Scan for the cell matching the given text and deliver its [x, y] coordinate at center. 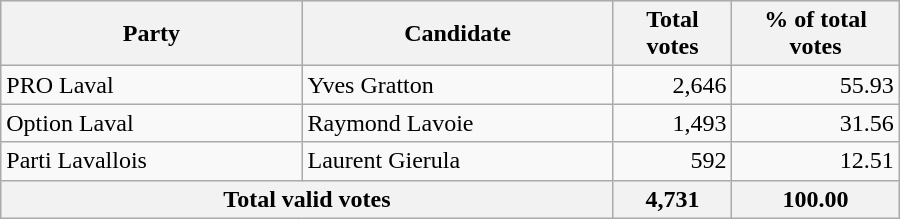
Option Laval [152, 123]
100.00 [816, 199]
2,646 [672, 85]
12.51 [816, 161]
Party [152, 34]
4,731 [672, 199]
Parti Lavallois [152, 161]
Laurent Gierula [458, 161]
Raymond Lavoie [458, 123]
Yves Gratton [458, 85]
Candidate [458, 34]
Total valid votes [307, 199]
31.56 [816, 123]
PRO Laval [152, 85]
1,493 [672, 123]
Total votes [672, 34]
55.93 [816, 85]
% of total votes [816, 34]
592 [672, 161]
